Return the (X, Y) coordinate for the center point of the cell that contains the specified text.  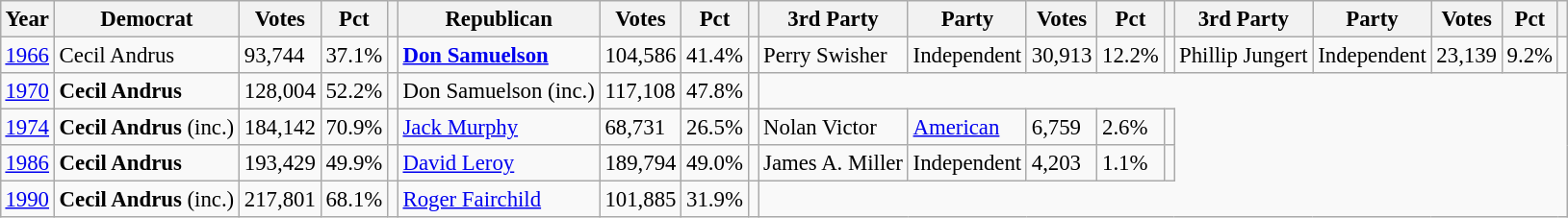
Year (27, 19)
Roger Fairchild (499, 200)
189,794 (641, 163)
47.8% (714, 91)
David Leroy (499, 163)
128,004 (281, 91)
101,885 (641, 200)
41.4% (714, 55)
1974 (27, 128)
117,108 (641, 91)
4,203 (1061, 163)
68,731 (641, 128)
American (966, 128)
49.9% (354, 163)
Democrat (146, 19)
26.5% (714, 128)
12.2% (1130, 55)
1970 (27, 91)
9.2% (1529, 55)
31.9% (714, 200)
30,913 (1061, 55)
52.2% (354, 91)
6,759 (1061, 128)
37.1% (354, 55)
1986 (27, 163)
Don Samuelson (inc.) (499, 91)
2.6% (1130, 128)
1966 (27, 55)
Perry Swisher (834, 55)
49.0% (714, 163)
217,801 (281, 200)
Don Samuelson (499, 55)
23,139 (1467, 55)
Jack Murphy (499, 128)
Phillip Jungert (1244, 55)
93,744 (281, 55)
James A. Miller (834, 163)
193,429 (281, 163)
104,586 (641, 55)
Nolan Victor (834, 128)
Republican (499, 19)
184,142 (281, 128)
70.9% (354, 128)
1990 (27, 200)
68.1% (354, 200)
1.1% (1130, 163)
